Identify which cell holds the provided text, then report its (x, y) central coordinate. 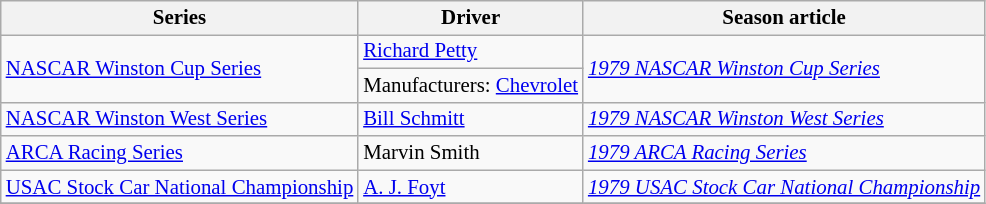
NASCAR Winston Cup Series (180, 68)
1979 USAC Stock Car National Championship (784, 187)
Series (180, 18)
Driver (470, 18)
NASCAR Winston West Series (180, 119)
Marvin Smith (470, 153)
Manufacturers: Chevrolet (470, 85)
1979 NASCAR Winston Cup Series (784, 68)
1979 NASCAR Winston West Series (784, 119)
Bill Schmitt (470, 119)
A. J. Foyt (470, 187)
Season article (784, 18)
1979 ARCA Racing Series (784, 153)
USAC Stock Car National Championship (180, 187)
Richard Petty (470, 51)
ARCA Racing Series (180, 153)
